From the cell containing the given text, extract its center point as (X, Y) coordinate. 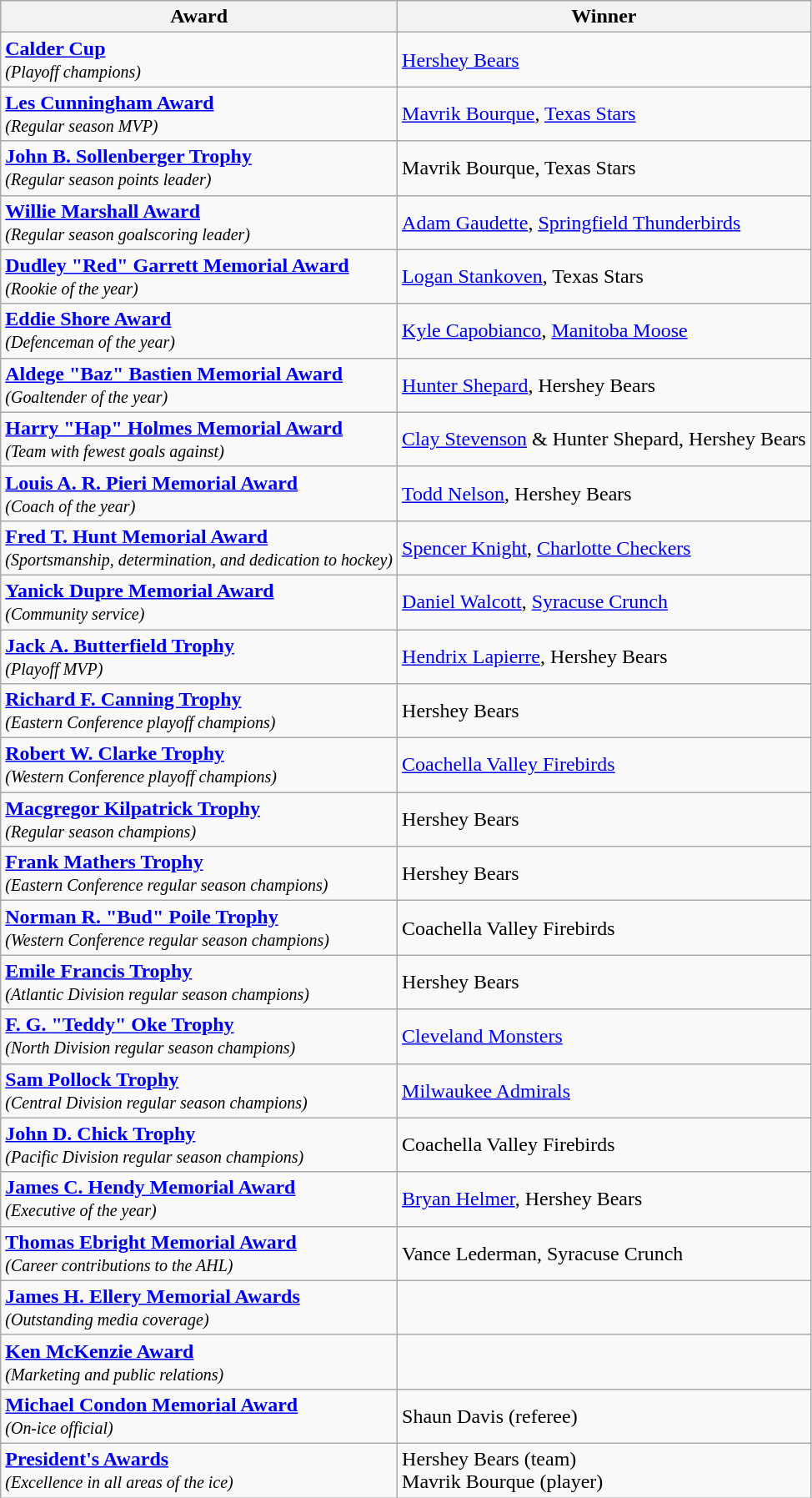
Cleveland Monsters (604, 1036)
Kyle Capobianco, Manitoba Moose (604, 330)
Macgregor Kilpatrick Trophy(Regular season champions) (199, 819)
Frank Mathers Trophy(Eastern Conference regular season champions) (199, 874)
Hunter Shepard, Hershey Bears (604, 385)
Daniel Walcott, Syracuse Crunch (604, 602)
Vance Lederman, Syracuse Crunch (604, 1253)
Louis A. R. Pieri Memorial Award (Coach of the year) (199, 494)
Sam Pollock Trophy(Central Division regular season champions) (199, 1091)
John B. Sollenberger Trophy (Regular season points leader) (199, 168)
President's Awards(Excellence in all areas of the ice) (199, 1470)
Winner (604, 17)
Yanick Dupre Memorial Award (Community service) (199, 602)
Harry "Hap" Holmes Memorial Award (Team with fewest goals against) (199, 439)
Dudley "Red" Garrett Memorial Award (Rookie of the year) (199, 277)
Clay Stevenson & Hunter Shepard, Hershey Bears (604, 439)
Spencer Knight, Charlotte Checkers (604, 547)
Aldege "Baz" Bastien Memorial Award (Goaltender of the year) (199, 385)
Willie Marshall Award (Regular season goalscoring leader) (199, 222)
Hershey Bears (team)Mavrik Bourque (player) (604, 1470)
F. G. "Teddy" Oke Trophy(North Division regular season champions) (199, 1036)
Fred T. Hunt Memorial Award (Sportsmanship, determination, and dedication to hockey) (199, 547)
James C. Hendy Memorial Award(Executive of the year) (199, 1199)
Adam Gaudette, Springfield Thunderbirds (604, 222)
Jack A. Butterfield Trophy (Playoff MVP) (199, 656)
Norman R. "Bud" Poile Trophy(Western Conference regular season champions) (199, 927)
Shaun Davis (referee) (604, 1416)
Robert W. Clarke Trophy (Western Conference playoff champions) (199, 766)
Calder Cup (Playoff champions) (199, 60)
Emile Francis Trophy (Atlantic Division regular season champions) (199, 983)
Eddie Shore Award (Defenceman of the year) (199, 330)
Hendrix Lapierre, Hershey Bears (604, 656)
Logan Stankoven, Texas Stars (604, 277)
James H. Ellery Memorial Awards(Outstanding media coverage) (199, 1308)
Ken McKenzie Award(Marketing and public relations) (199, 1361)
Milwaukee Admirals (604, 1091)
Richard F. Canning Trophy (Eastern Conference playoff champions) (199, 711)
Thomas Ebright Memorial Award(Career contributions to the AHL) (199, 1253)
Michael Condon Memorial Award(On-ice official) (199, 1416)
Todd Nelson, Hershey Bears (604, 494)
Award (199, 17)
Bryan Helmer, Hershey Bears (604, 1199)
John D. Chick Trophy(Pacific Division regular season champions) (199, 1144)
Les Cunningham Award (Regular season MVP) (199, 113)
